Detect which cell encompasses the target text, then output its [X, Y] center coordinate. 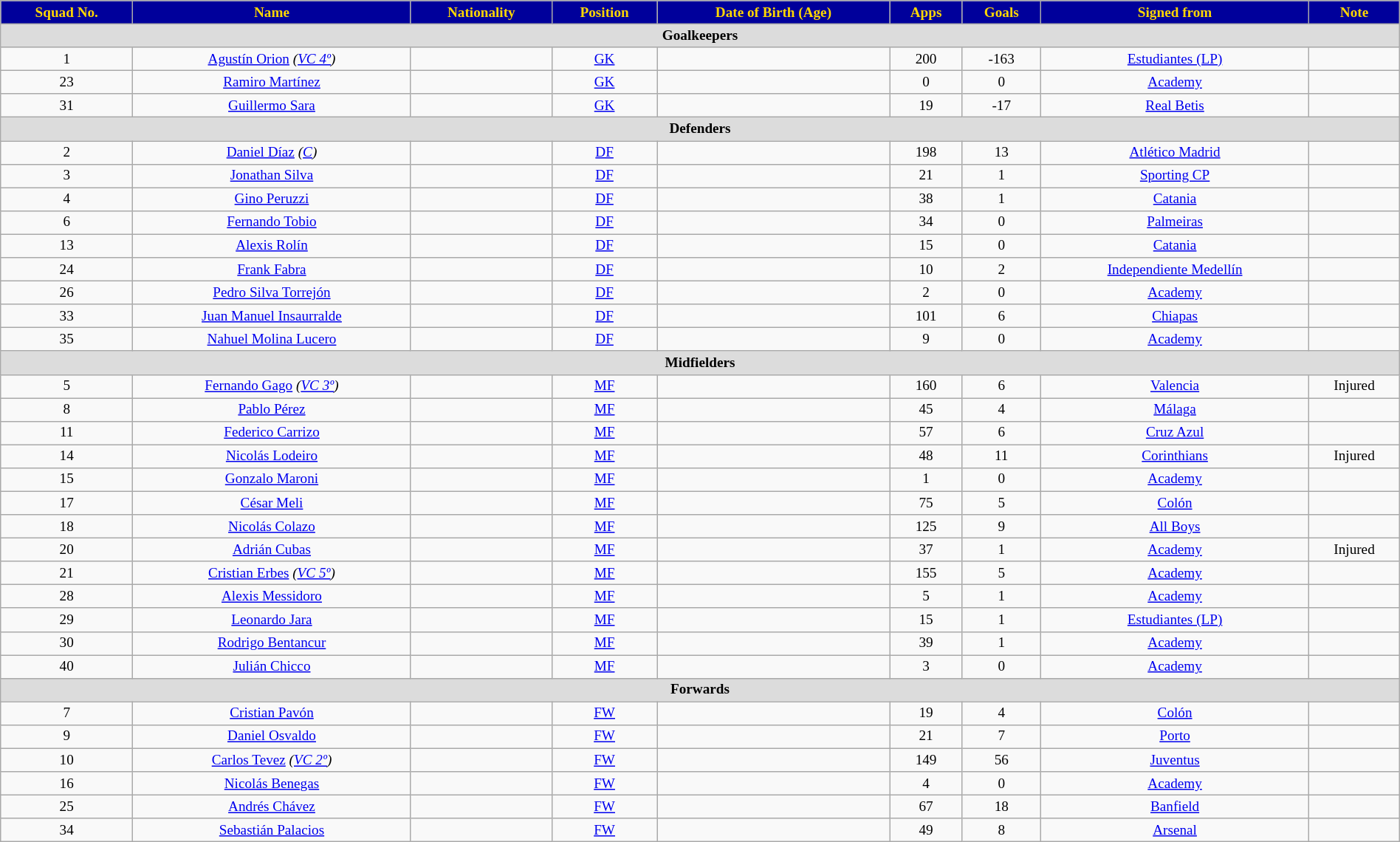
Daniel Osvaldo [272, 736]
26 [66, 292]
Fernando Gago (VC 3º) [272, 386]
56 [1001, 760]
39 [926, 643]
Sporting CP [1175, 176]
Federico Carrizo [272, 433]
Apps [926, 13]
Squad No. [66, 13]
28 [66, 597]
Málaga [1175, 409]
Independiente Medellín [1175, 270]
101 [926, 316]
Juventus [1175, 760]
Arsenal [1175, 830]
Carlos Tevez (VC 2º) [272, 760]
Corinthians [1175, 456]
Atlético Madrid [1175, 152]
Cruz Azul [1175, 433]
Note [1354, 13]
Jonathan Silva [272, 176]
Frank Fabra [272, 270]
45 [926, 409]
Nicolás Colazo [272, 527]
29 [66, 620]
Nicolás Lodeiro [272, 456]
Palmeiras [1175, 222]
17 [66, 503]
155 [926, 573]
Guillermo Sara [272, 106]
Rodrigo Bentancur [272, 643]
Valencia [1175, 386]
30 [66, 643]
Pablo Pérez [272, 409]
Nahuel Molina Lucero [272, 340]
Nicolás Benegas [272, 784]
20 [66, 550]
-163 [1001, 59]
Position [604, 13]
Real Betis [1175, 106]
16 [66, 784]
Ramiro Martínez [272, 82]
40 [66, 666]
Leonardo Jara [272, 620]
Julián Chicco [272, 666]
Gonzalo Maroni [272, 479]
César Meli [272, 503]
-17 [1001, 106]
14 [66, 456]
Gino Peruzzi [272, 199]
Date of Birth (Age) [774, 13]
Juan Manuel Insaurralde [272, 316]
Daniel Díaz (C) [272, 152]
Defenders [700, 129]
49 [926, 830]
Alexis Messidoro [272, 597]
31 [66, 106]
Agustín Orion (VC 4º) [272, 59]
Sebastián Palacios [272, 830]
Forwards [700, 690]
Goalkeepers [700, 35]
48 [926, 456]
160 [926, 386]
Midfielders [700, 363]
Adrián Cubas [272, 550]
24 [66, 270]
Banfield [1175, 807]
33 [66, 316]
38 [926, 199]
Fernando Tobio [272, 222]
57 [926, 433]
198 [926, 152]
Porto [1175, 736]
Name [272, 13]
25 [66, 807]
200 [926, 59]
35 [66, 340]
Pedro Silva Torrejón [272, 292]
Cristian Erbes (VC 5º) [272, 573]
All Boys [1175, 527]
Goals [1001, 13]
Cristian Pavón [272, 713]
125 [926, 527]
23 [66, 82]
Chiapas [1175, 316]
Andrés Chávez [272, 807]
37 [926, 550]
75 [926, 503]
149 [926, 760]
Alexis Rolín [272, 246]
Nationality [481, 13]
Signed from [1175, 13]
67 [926, 807]
